Scan for the cell matching the given text and deliver its (X, Y) coordinate at center. 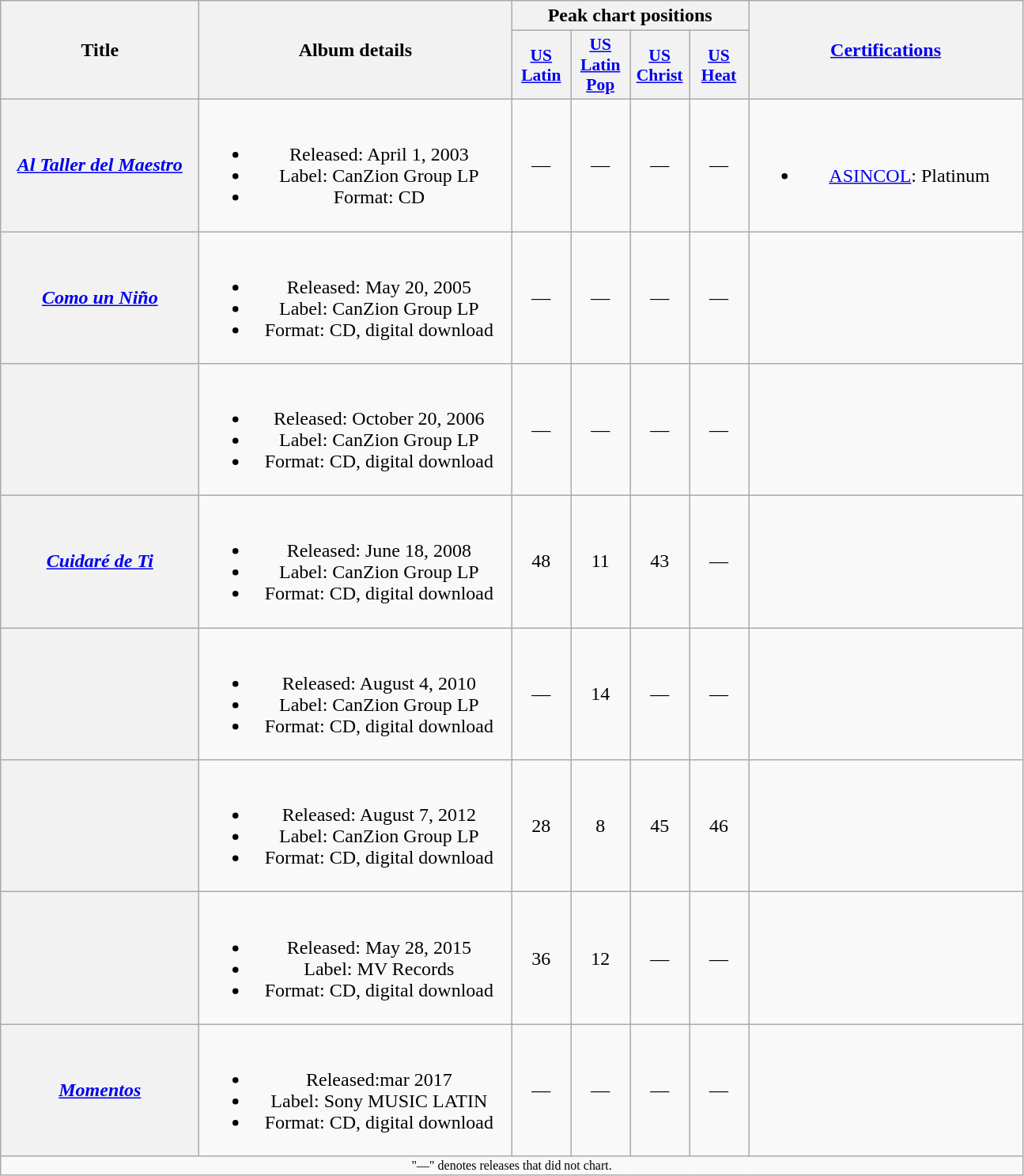
Released: June 18, 2008Label: CanZion Group LPFormat: CD, digital download (356, 562)
Title (100, 51)
USChrist (659, 65)
USHeat (720, 65)
Released: May 28, 2015Label: MV RecordsFormat: CD, digital download (356, 959)
Certifications (886, 51)
Album details (356, 51)
14 (601, 694)
46 (720, 826)
12 (601, 959)
ASINCOL: Platinum (886, 164)
USLatin (541, 65)
Released: May 20, 2005Label: CanZion Group LPFormat: CD, digital download (356, 297)
28 (541, 826)
"—" denotes releases that did not chart. (512, 1166)
Cuidaré de Ti (100, 562)
Momentos (100, 1090)
Released: April 1, 2003Label: CanZion Group LPFormat: CD (356, 164)
36 (541, 959)
Released:mar 2017Label: Sony MUSIC LATINFormat: CD, digital download (356, 1090)
USLatin Pop (601, 65)
Peak chart positions (630, 16)
11 (601, 562)
48 (541, 562)
43 (659, 562)
Released: October 20, 2006Label: CanZion Group LPFormat: CD, digital download (356, 430)
45 (659, 826)
Released: August 4, 2010Label: CanZion Group LPFormat: CD, digital download (356, 694)
Como un Niño (100, 297)
8 (601, 826)
Released: August 7, 2012Label: CanZion Group LPFormat: CD, digital download (356, 826)
Al Taller del Maestro (100, 164)
